Find where the given text appears and provide that cell's center as (x, y) coordinate. 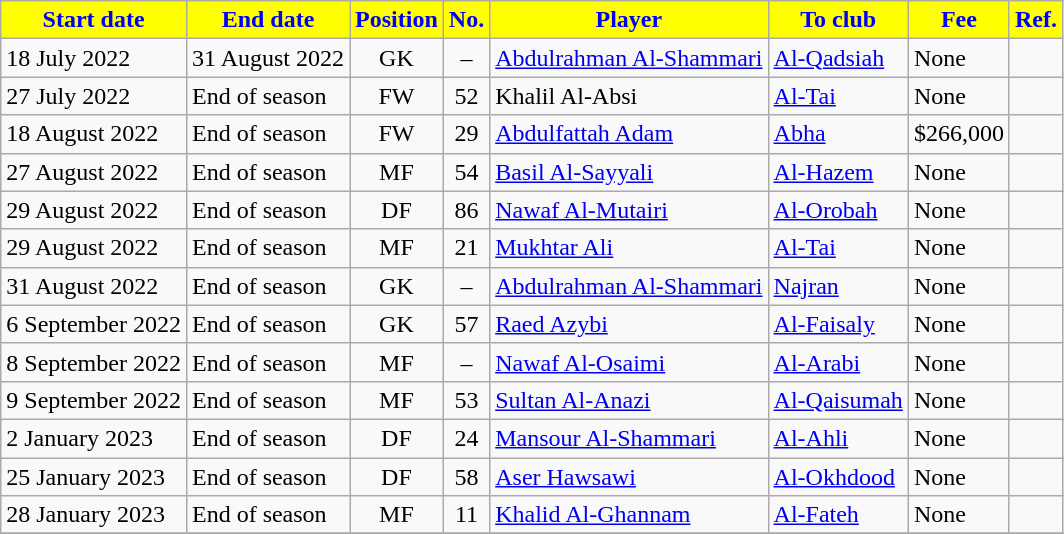
Mukhtar Ali (629, 248)
27 July 2022 (94, 96)
No. (466, 20)
11 (466, 515)
Mansour Al-Shammari (629, 438)
Al-Arabi (838, 362)
End date (268, 20)
Al-Qadsiah (838, 58)
Al-Qaisumah (838, 400)
58 (466, 477)
Start date (94, 20)
86 (466, 210)
$266,000 (958, 134)
Position (397, 20)
57 (466, 324)
2 January 2023 (94, 438)
Khalid Al-Ghannam (629, 515)
Ref. (1036, 20)
Basil Al-Sayyali (629, 172)
Al-Fateh (838, 515)
24 (466, 438)
Nawaf Al-Osaimi (629, 362)
Abha (838, 134)
Fee (958, 20)
Sultan Al-Anazi (629, 400)
21 (466, 248)
9 September 2022 (94, 400)
Al-Faisaly (838, 324)
To club (838, 20)
Khalil Al-Absi (629, 96)
Raed Azybi (629, 324)
18 August 2022 (94, 134)
25 January 2023 (94, 477)
27 August 2022 (94, 172)
Najran (838, 286)
8 September 2022 (94, 362)
6 September 2022 (94, 324)
29 (466, 134)
Aser Hawsawi (629, 477)
54 (466, 172)
52 (466, 96)
Nawaf Al-Mutairi (629, 210)
Player (629, 20)
53 (466, 400)
Al-Hazem (838, 172)
18 July 2022 (94, 58)
28 January 2023 (94, 515)
Al-Orobah (838, 210)
Al-Okhdood (838, 477)
Al-Ahli (838, 438)
Abdulfattah Adam (629, 134)
